Capture the cell that displays the provided text and extract its (X, Y) central coordinate. 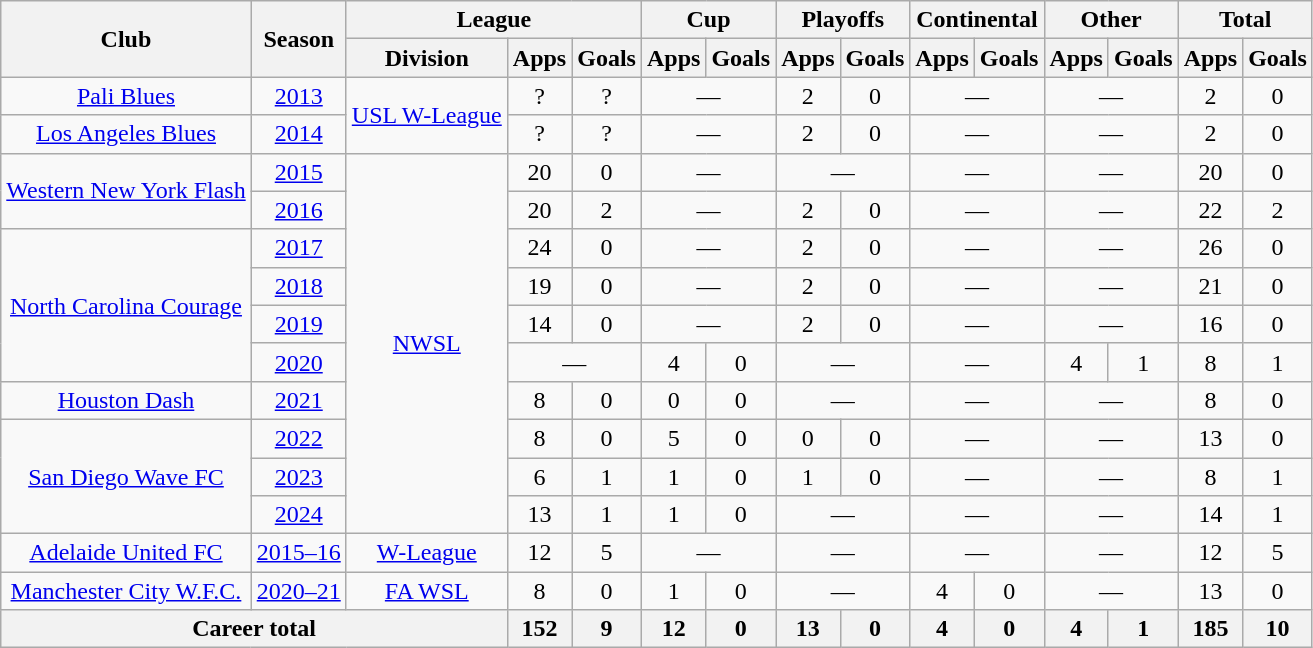
NWSL (426, 344)
Total (1245, 20)
League (494, 20)
2020–21 (298, 591)
2013 (298, 96)
Playoffs (843, 20)
2021 (298, 400)
USL W-League (426, 115)
10 (1278, 629)
2015 (298, 172)
2020 (298, 362)
Club (126, 39)
Houston Dash (126, 400)
North Carolina Courage (126, 305)
San Diego Wave FC (126, 476)
2022 (298, 438)
2018 (298, 286)
2019 (298, 324)
9 (607, 629)
26 (1210, 248)
Los Angeles Blues (126, 134)
FA WSL (426, 591)
Division (426, 58)
Continental (977, 20)
2023 (298, 477)
Career total (254, 629)
Manchester City W.F.C. (126, 591)
Season (298, 39)
2015–16 (298, 553)
Western New York Flash (126, 191)
W-League (426, 553)
2016 (298, 210)
Cup (708, 20)
16 (1210, 324)
152 (539, 629)
19 (539, 286)
2014 (298, 134)
Other (1111, 20)
2017 (298, 248)
21 (1210, 286)
185 (1210, 629)
24 (539, 248)
Adelaide United FC (126, 553)
22 (1210, 210)
Pali Blues (126, 96)
2024 (298, 515)
6 (539, 477)
